Pinpoint the cell where the given text exists, returning its (x, y) midpoint coordinate. 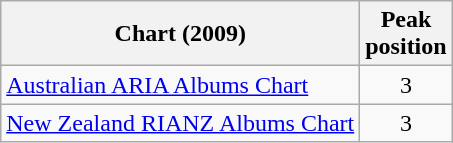
Peakposition (406, 34)
Chart (2009) (180, 34)
Australian ARIA Albums Chart (180, 85)
New Zealand RIANZ Albums Chart (180, 123)
